Scan for the cell matching the given text and deliver its (X, Y) coordinate at center. 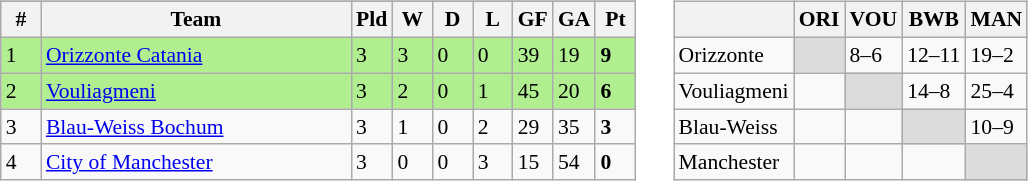
14–8 (934, 91)
D (452, 20)
29 (533, 127)
L (493, 20)
Pt (615, 20)
ORI (820, 20)
12–11 (934, 55)
Pld (372, 20)
19 (574, 55)
Blau-Weiss Bochum (196, 127)
19–2 (996, 55)
8–6 (873, 55)
15 (533, 162)
# (21, 20)
City of Manchester (196, 162)
54 (574, 162)
45 (533, 91)
GF (533, 20)
W (412, 20)
VOU (873, 20)
20 (574, 91)
GA (574, 20)
Team (196, 20)
9 (615, 55)
BWB (934, 20)
Orizzonte Catania (196, 55)
35 (574, 127)
4 (21, 162)
25–4 (996, 91)
6 (615, 91)
MAN (996, 20)
Manchester (734, 162)
39 (533, 55)
Orizzonte (734, 55)
10–9 (996, 127)
Blau-Weiss (734, 127)
